Locate the cell with the specified text and output its [X, Y] center coordinate. 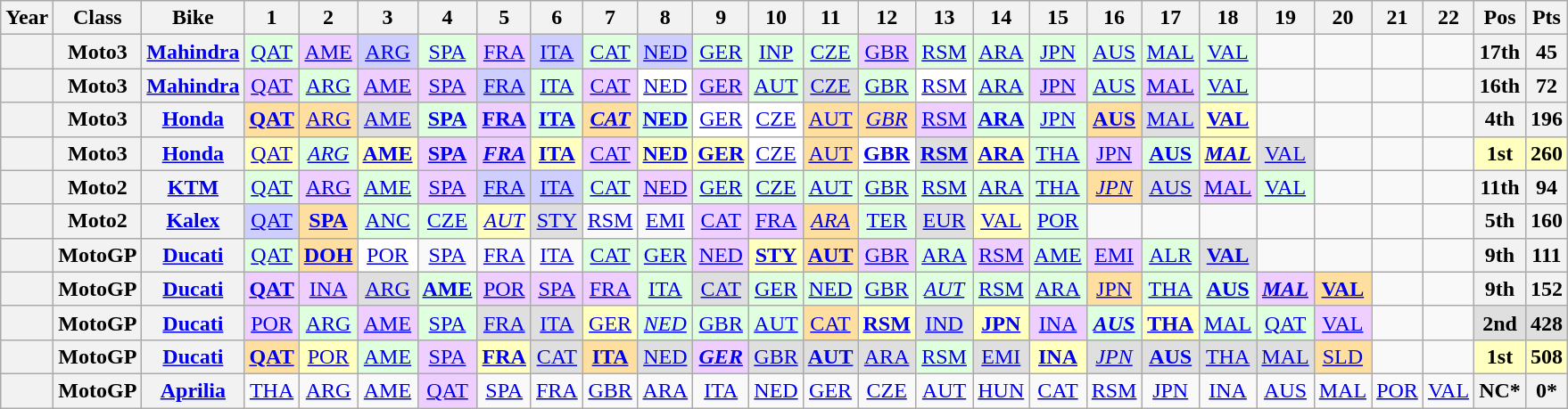
196 [1547, 119]
1 [271, 18]
16 [1114, 18]
11th [1500, 187]
8 [665, 18]
Aprilia [193, 390]
5 [504, 18]
20 [1342, 18]
10 [776, 18]
0* [1547, 390]
SLD [1342, 356]
94 [1547, 187]
19 [1285, 18]
INP [776, 52]
NC* [1500, 390]
Year [27, 18]
5th [1500, 221]
16th [1500, 86]
152 [1547, 289]
Bike [193, 18]
13 [944, 18]
HUN [1001, 390]
260 [1547, 153]
11 [830, 18]
Kalex [193, 221]
ANC [387, 221]
ALR [1170, 255]
Pos [1500, 18]
DOH [328, 255]
17th [1500, 52]
12 [887, 18]
3 [387, 18]
KTM [193, 187]
6 [557, 18]
428 [1547, 323]
2nd [1500, 323]
7 [610, 18]
111 [1547, 255]
18 [1227, 18]
EUR [944, 221]
Pts [1547, 18]
9 [721, 18]
TER [887, 221]
IND [944, 323]
17 [1170, 18]
4 [448, 18]
508 [1547, 356]
2 [328, 18]
21 [1398, 18]
15 [1058, 18]
14 [1001, 18]
72 [1547, 86]
22 [1448, 18]
4th [1500, 119]
160 [1547, 221]
45 [1547, 52]
Class [98, 18]
